Output the [x, y] coordinate of the center of the cell containing the given text.  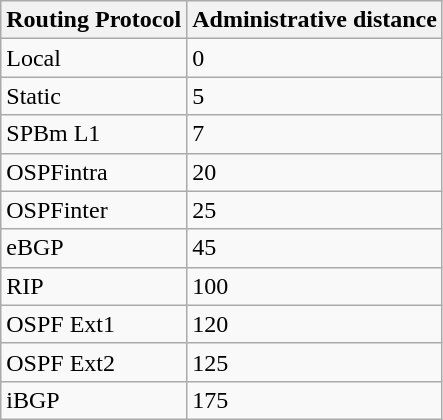
Routing Protocol [94, 20]
Local [94, 58]
OSPF Ext1 [94, 324]
OSPFintra [94, 172]
5 [315, 96]
25 [315, 210]
RIP [94, 286]
125 [315, 362]
SPBm L1 [94, 134]
0 [315, 58]
100 [315, 286]
7 [315, 134]
175 [315, 400]
45 [315, 248]
OSPF Ext2 [94, 362]
Static [94, 96]
20 [315, 172]
Administrative distance [315, 20]
iBGP [94, 400]
OSPFinter [94, 210]
120 [315, 324]
eBGP [94, 248]
